Return [X, Y] of the center of cell containing provided text 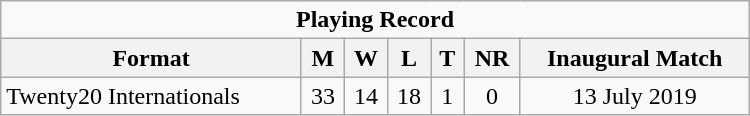
Inaugural Match [634, 58]
0 [492, 96]
13 July 2019 [634, 96]
M [322, 58]
1 [448, 96]
L [410, 58]
T [448, 58]
NR [492, 58]
18 [410, 96]
Twenty20 Internationals [152, 96]
14 [366, 96]
W [366, 58]
Playing Record [375, 20]
33 [322, 96]
Format [152, 58]
